For the text-containing cell, return its midpoint in (x, y) coordinate format. 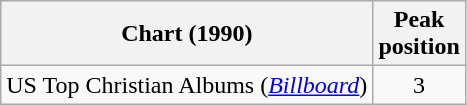
Peakposition (419, 34)
US Top Christian Albums (Billboard) (187, 85)
Chart (1990) (187, 34)
3 (419, 85)
